For the text-containing cell, return its midpoint in (X, Y) coordinate format. 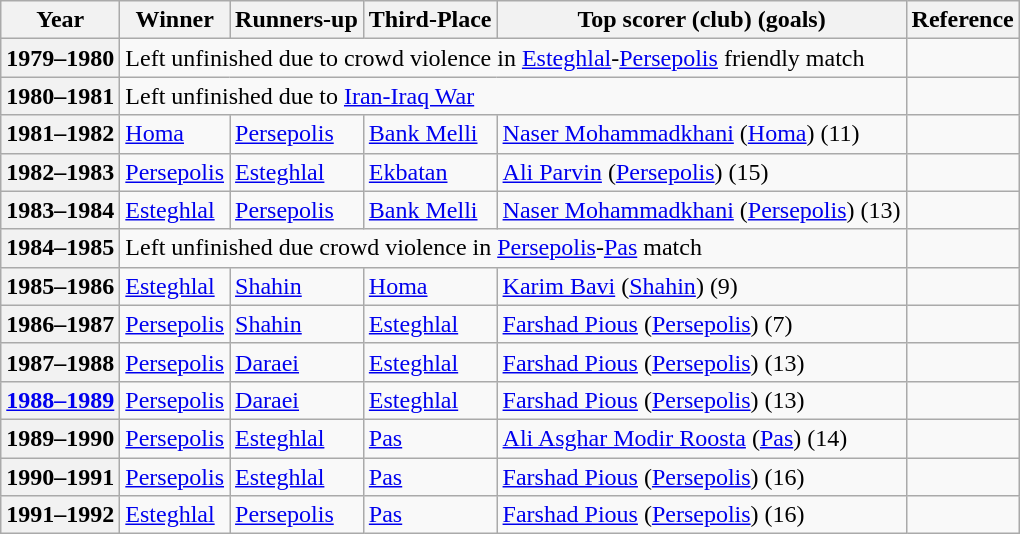
1986–1987 (60, 324)
Reference (962, 20)
1981–1982 (60, 134)
1979–1980 (60, 58)
Ekbatan (430, 172)
Left unfinished due crowd violence in Persepolis-Pas match (513, 248)
1987–1988 (60, 362)
Naser Mohammadkhani (Homa) (11) (702, 134)
Ali Asghar Modir Roosta (Pas) (14) (702, 438)
1989–1990 (60, 438)
1984–1985 (60, 248)
1982–1983 (60, 172)
1990–1991 (60, 477)
1985–1986 (60, 286)
Ali Parvin (Persepolis) (15) (702, 172)
Farshad Pious (Persepolis) (7) (702, 324)
Year (60, 20)
1980–1981 (60, 96)
Winner (175, 20)
1988–1989 (60, 400)
1983–1984 (60, 210)
Naser Mohammadkhani (Persepolis) (13) (702, 210)
Runners-up (297, 20)
Karim Bavi (Shahin) (9) (702, 286)
Third-Place (430, 20)
1991–1992 (60, 515)
Top scorer (club) (goals) (702, 20)
Left unfinished due to Iran-Iraq War (513, 96)
Left unfinished due to crowd violence in Esteghlal-Persepolis friendly match (513, 58)
